Search for the cell housing the specified text and yield its [X, Y] center coordinate. 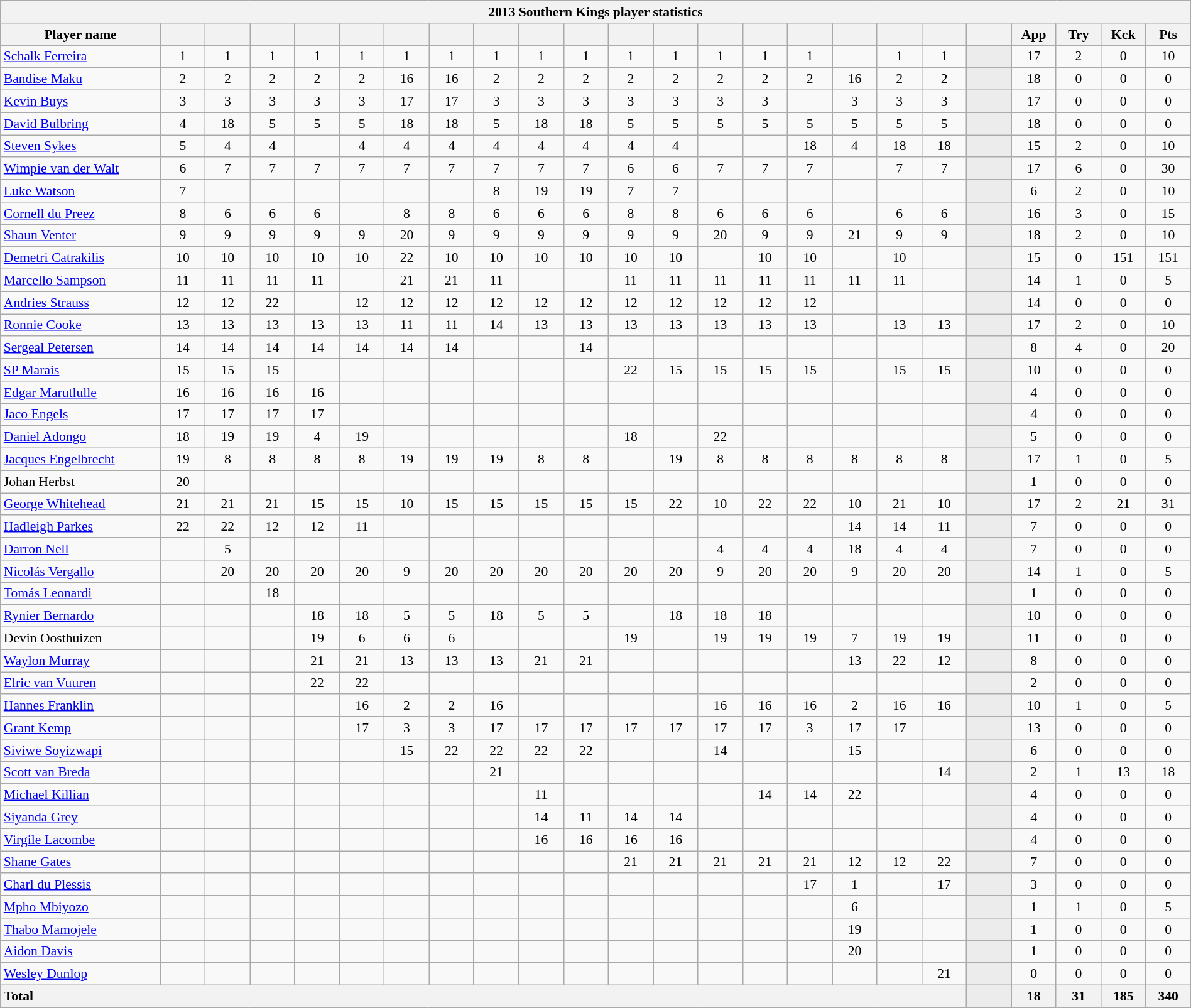
Bandise Maku [80, 79]
George Whitehead [80, 504]
Cornell du Preez [80, 214]
Grant Kemp [80, 728]
Total [484, 997]
Hannes Franklin [80, 706]
Kck [1123, 35]
Devin Oosthuizen [80, 639]
Luke Watson [80, 191]
Darron Nell [80, 549]
Shane Gates [80, 862]
App [1034, 35]
Aidon Davis [80, 951]
Siviwe Soyizwapi [80, 751]
Pts [1168, 35]
Shaun Venter [80, 236]
Player name [80, 35]
Charl du Plessis [80, 885]
Steven Sykes [80, 146]
Nicolás Vergallo [80, 572]
Scott van Breda [80, 772]
340 [1168, 997]
Siyanda Grey [80, 818]
185 [1123, 997]
Demetri Catrakilis [80, 258]
Edgar Marutlulle [80, 393]
Daniel Adongo [80, 437]
Mpho Mbiyozo [80, 907]
Hadleigh Parkes [80, 527]
Rynier Bernardo [80, 616]
Virgile Lacombe [80, 840]
Tomás Leonardi [80, 593]
Elric van Vuuren [80, 683]
David Bulbring [80, 124]
Marcello Sampson [80, 281]
Try [1078, 35]
Wesley Dunlop [80, 974]
Johan Herbst [80, 482]
Waylon Murray [80, 661]
Andries Strauss [80, 303]
Thabo Mamojele [80, 929]
Ronnie Cooke [80, 325]
30 [1168, 169]
Michael Killian [80, 795]
Wimpie van der Walt [80, 169]
Jaco Engels [80, 415]
SP Marais [80, 370]
2013 Southern Kings player statistics [595, 12]
Kevin Buys [80, 102]
Schalk Ferreira [80, 57]
Jacques Engelbrecht [80, 460]
Sergeal Petersen [80, 348]
